Detect which cell encompasses the target text, then output its (x, y) center coordinate. 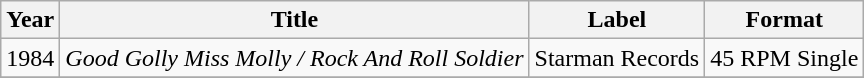
Starman Records (617, 58)
Label (617, 20)
Good Golly Miss Molly / Rock And Roll Soldier (294, 58)
Year (30, 20)
Format (784, 20)
1984 (30, 58)
45 RPM Single (784, 58)
Title (294, 20)
